Scan for the cell matching the given text and deliver its [X, Y] coordinate at center. 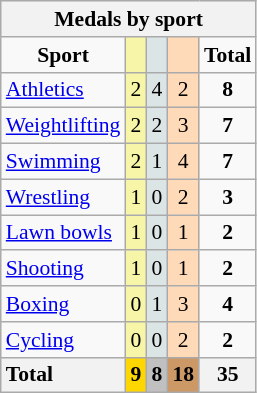
35 [228, 375]
18 [183, 375]
Athletics [64, 90]
Weightlifting [64, 126]
Shooting [64, 269]
Medals by sport [129, 19]
Lawn bowls [64, 233]
9 [136, 375]
Cycling [64, 340]
Wrestling [64, 197]
Sport [64, 55]
Boxing [64, 304]
Swimming [64, 162]
